Determine the [X, Y] coordinate at the center of the cell enclosing the given text.  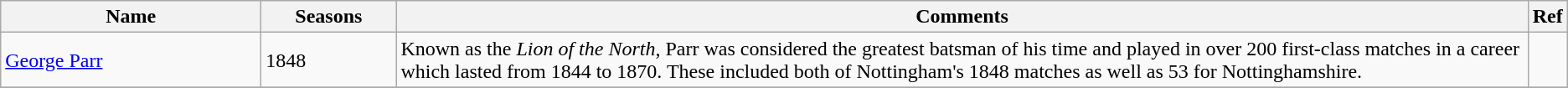
1848 [328, 60]
Ref [1548, 17]
George Parr [131, 60]
Name [131, 17]
Comments [962, 17]
Seasons [328, 17]
